Pinpoint the cell where the given text exists, returning its [x, y] midpoint coordinate. 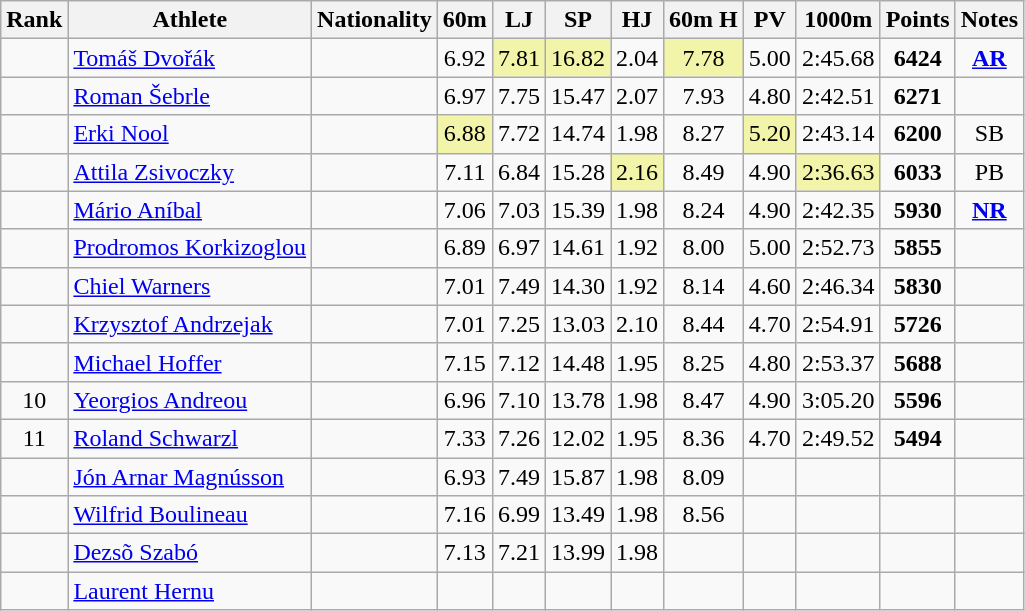
5688 [918, 362]
5596 [918, 400]
Michael Hoffer [190, 362]
7.25 [518, 324]
7.10 [518, 400]
Yeorgios Andreou [190, 400]
8.00 [704, 248]
60m H [704, 20]
7.12 [518, 362]
13.99 [578, 553]
7.03 [518, 210]
14.48 [578, 362]
NR [989, 210]
6033 [918, 172]
6.99 [518, 515]
7.11 [464, 172]
SP [578, 20]
13.49 [578, 515]
7.06 [464, 210]
14.74 [578, 134]
7.78 [704, 58]
15.39 [578, 210]
16.82 [578, 58]
10 [34, 400]
5930 [918, 210]
Jón Arnar Magnússon [190, 477]
7.13 [464, 553]
2:52.73 [838, 248]
8.27 [704, 134]
13.03 [578, 324]
Nationality [375, 20]
2:53.37 [838, 362]
2:36.63 [838, 172]
2:45.68 [838, 58]
1000m [838, 20]
LJ [518, 20]
12.02 [578, 438]
2.10 [636, 324]
Prodromos Korkizoglou [190, 248]
SB [989, 134]
5494 [918, 438]
2:42.35 [838, 210]
8.44 [704, 324]
8.36 [704, 438]
5726 [918, 324]
7.16 [464, 515]
Erki Nool [190, 134]
7.81 [518, 58]
7.75 [518, 96]
3:05.20 [838, 400]
Chiel Warners [190, 286]
2.04 [636, 58]
2:42.51 [838, 96]
HJ [636, 20]
11 [34, 438]
Attila Zsivoczky [190, 172]
60m [464, 20]
14.61 [578, 248]
7.33 [464, 438]
6.89 [464, 248]
2:43.14 [838, 134]
8.25 [704, 362]
Krzysztof Andrzejak [190, 324]
Notes [989, 20]
Roman Šebrle [190, 96]
8.14 [704, 286]
6271 [918, 96]
6.93 [464, 477]
5.20 [770, 134]
Points [918, 20]
6424 [918, 58]
5855 [918, 248]
15.87 [578, 477]
6200 [918, 134]
4.60 [770, 286]
2:54.91 [838, 324]
7.93 [704, 96]
AR [989, 58]
8.49 [704, 172]
13.78 [578, 400]
Dezsõ Szabó [190, 553]
7.26 [518, 438]
6.84 [518, 172]
Roland Schwarzl [190, 438]
2:46.34 [838, 286]
7.21 [518, 553]
8.56 [704, 515]
2.16 [636, 172]
PV [770, 20]
6.88 [464, 134]
8.09 [704, 477]
6.96 [464, 400]
Rank [34, 20]
8.24 [704, 210]
2:49.52 [838, 438]
14.30 [578, 286]
7.72 [518, 134]
8.47 [704, 400]
2.07 [636, 96]
Wilfrid Boulineau [190, 515]
15.28 [578, 172]
PB [989, 172]
Laurent Hernu [190, 591]
7.15 [464, 362]
Tomáš Dvořák [190, 58]
Mário Aníbal [190, 210]
5830 [918, 286]
Athlete [190, 20]
15.47 [578, 96]
6.92 [464, 58]
